Identify which cell holds the provided text, then report its (x, y) central coordinate. 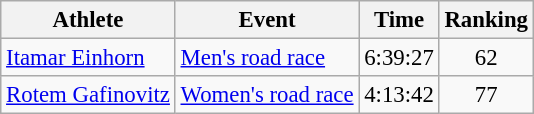
62 (486, 58)
Athlete (88, 20)
4:13:42 (399, 95)
Women's road race (267, 95)
Event (267, 20)
Rotem Gafinovitz (88, 95)
Ranking (486, 20)
77 (486, 95)
Itamar Einhorn (88, 58)
Time (399, 20)
Men's road race (267, 58)
6:39:27 (399, 58)
